Return the [x, y] coordinate for the center point of the cell that contains the specified text.  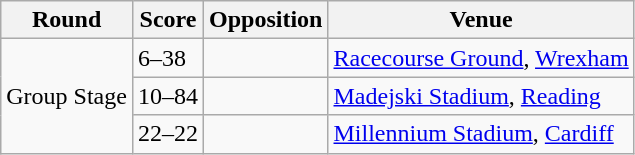
6–38 [168, 58]
Millennium Stadium, Cardiff [481, 134]
22–22 [168, 134]
Round [67, 20]
Group Stage [67, 96]
10–84 [168, 96]
Madejski Stadium, Reading [481, 96]
Score [168, 20]
Venue [481, 20]
Racecourse Ground, Wrexham [481, 58]
Opposition [266, 20]
